Extract the [x, y] coordinate from the center of the cell holding the provided text.  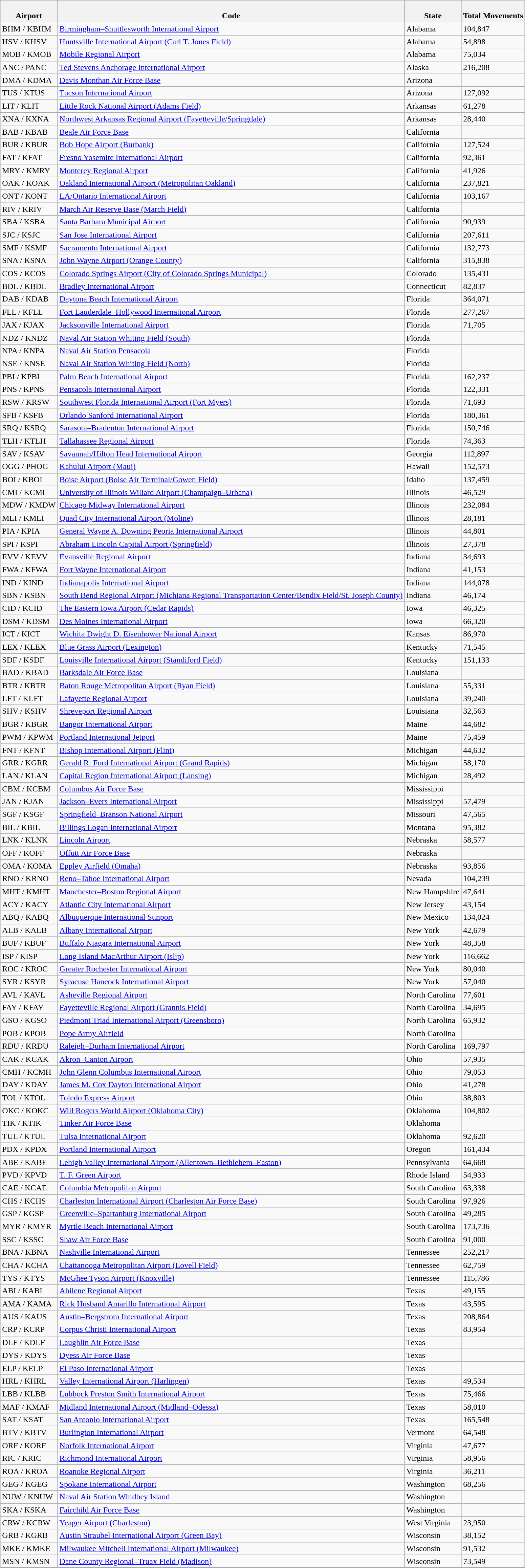
Roanoke Regional Airport [231, 1471]
CMI / KCMI [29, 492]
OFF / KOFF [29, 853]
Daytona Beach International Airport [231, 299]
Naval Air Station Whidbey Island [231, 1497]
March Air Reserve Base (March Field) [231, 209]
DYS / KDYS [29, 1355]
173,736 [493, 1227]
135,431 [493, 273]
41,278 [493, 1085]
Birmingham–Shuttlesworth International Airport [231, 29]
43,154 [493, 904]
McGhee Tyson Airport (Knoxville) [231, 1278]
IND / KIND [29, 582]
T. F. Green Airport [231, 1175]
LA/Ontario International Airport [231, 196]
SNA / KSNA [29, 261]
46,174 [493, 596]
Kansas [433, 634]
Fort Wayne International Airport [231, 569]
Colorado Springs Airport (City of Colorado Springs Municipal) [231, 273]
ABQ / KABQ [29, 917]
132,773 [493, 248]
Connecticut [433, 286]
BNA / KBNA [29, 1252]
GRB / KGRB [29, 1536]
46,529 [493, 492]
Alaska [433, 67]
Lubbock Preston Smith International Airport [231, 1394]
27,378 [493, 544]
91,532 [493, 1548]
122,331 [493, 389]
49,534 [493, 1381]
Vermont [433, 1433]
34,693 [493, 557]
SKA / KSKA [29, 1510]
115,786 [493, 1278]
Des Moines International Airport [231, 621]
MDW / KMDW [29, 505]
104,239 [493, 879]
Wichita Dwight D. Eisenhower National Airport [231, 634]
SHV / KSHV [29, 711]
75,466 [493, 1394]
FNT / KFNT [29, 750]
79,053 [493, 1072]
Buffalo Niagara International Airport [231, 943]
71,693 [493, 402]
44,801 [493, 531]
66,320 [493, 621]
49,285 [493, 1214]
Midland International Airport (Midland–Odessa) [231, 1407]
ACY / KACY [29, 904]
AMA / KAMA [29, 1304]
Barksdale Air Force Base [231, 673]
GSP / KGSP [29, 1214]
61,278 [493, 106]
152,573 [493, 467]
Monterey Regional Airport [231, 170]
Dyess Air Force Base [231, 1355]
127,524 [493, 144]
MAF / KMAF [29, 1407]
SBN / KSBN [29, 596]
DLF / KDLF [29, 1342]
23,950 [493, 1523]
BUR / KBUR [29, 144]
Charleston International Airport (Charleston Air Force Base) [231, 1201]
Louisville International Airport (Standiford Field) [231, 660]
Blue Grass Airport (Lexington) [231, 647]
Valley International Airport (Harlingen) [231, 1381]
COS / KCOS [29, 273]
41,926 [493, 170]
57,935 [493, 1059]
SRQ / KSRQ [29, 428]
161,434 [493, 1149]
Montana [433, 827]
Santa Barbara Municipal Airport [231, 222]
NDZ / KNDZ [29, 338]
237,821 [493, 183]
BDL / KBDL [29, 286]
MSN / KMSN [29, 1561]
216,208 [493, 67]
MKE / KMKE [29, 1548]
MOB / KMOB [29, 54]
ALB / KALB [29, 930]
SAV / KSAV [29, 454]
Chattanooga Metropolitan Airport (Lovell Field) [231, 1265]
Rhode Island [433, 1175]
South Bend Regional Airport (Michiana Regional Transportation Center/Bendix Field/St. Joseph County) [231, 596]
Sacramento International Airport [231, 248]
PBI / KPBI [29, 377]
162,237 [493, 377]
LAN / KLAN [29, 776]
ROC / KROC [29, 969]
Hawaii [433, 467]
95,382 [493, 827]
134,024 [493, 917]
RIV / KRIV [29, 209]
ORF / KORF [29, 1446]
GRR / KGRR [29, 763]
MRY / KMRY [29, 170]
Portland International Jetport [231, 737]
ROA / KROA [29, 1471]
Palm Beach International Airport [231, 377]
Orlando Sanford International Airport [231, 415]
MYR / KMYR [29, 1227]
Beale Air Force Base [231, 132]
Bob Hope Airport (Burbank) [231, 144]
Abilene Regional Airport [231, 1291]
Jackson–Evers International Airport [231, 802]
82,837 [493, 286]
NPA / KNPA [29, 351]
SMF / KSMF [29, 248]
RSW / KRSW [29, 402]
Georgia [433, 454]
ABE / KABE [29, 1162]
77,601 [493, 994]
46,325 [493, 608]
TYS / KTYS [29, 1278]
208,864 [493, 1317]
John Wayne Airport (Orange County) [231, 261]
Tulsa International Airport [231, 1136]
TIK / KTIK [29, 1123]
Offutt Air Force Base [231, 853]
58,010 [493, 1407]
CHA / KCHA [29, 1265]
BGR / KBGR [29, 724]
TUS / KTUS [29, 93]
AUS / KAUS [29, 1317]
GEG / KGEG [29, 1484]
Eppley Airfield (Omaha) [231, 866]
General Wayne A. Downing Peoria International Airport [231, 531]
28,181 [493, 518]
EVV / KEVV [29, 557]
Pennsylvania [433, 1162]
Little Rock National Airport (Adams Field) [231, 106]
Pensacola International Airport [231, 389]
28,492 [493, 776]
277,267 [493, 312]
Greater Rochester International Airport [231, 969]
38,803 [493, 1098]
NSE / KNSE [29, 363]
OKC / KOKC [29, 1111]
SDF / KSDF [29, 660]
364,071 [493, 299]
Austin–Bergstrom International Airport [231, 1317]
Fayetteville Regional Airport (Grannis Field) [231, 1008]
47,565 [493, 814]
38,152 [493, 1536]
HSV / KHSV [29, 42]
180,361 [493, 415]
Colorado [433, 273]
55,331 [493, 686]
Austin Straubel International Airport (Green Bay) [231, 1536]
ISP / KISP [29, 956]
75,459 [493, 737]
SAT / KSAT [29, 1420]
Idaho [433, 479]
103,167 [493, 196]
LBB / KLBB [29, 1394]
Capital Region International Airport (Lansing) [231, 776]
Portland International Airport [231, 1149]
PWM / KPWM [29, 737]
OAK / KOAK [29, 183]
Sarasota–Bradenton International Airport [231, 428]
RNO / KRNO [29, 879]
65,932 [493, 1021]
Oregon [433, 1149]
Manchester–Boston Regional Airport [231, 892]
CID / KCID [29, 608]
28,440 [493, 119]
71,545 [493, 647]
47,641 [493, 892]
Davis Monthan Air Force Base [231, 80]
SBA / KSBA [29, 222]
Reno–Tahoe International Airport [231, 879]
48,358 [493, 943]
DAB / KDAB [29, 299]
LNK / KLNK [29, 840]
El Paso International Airport [231, 1368]
Boise Airport (Boise Air Terminal/Gowen Field) [231, 479]
JAN / KJAN [29, 802]
RDU / KRDU [29, 1046]
Kahului Airport (Maui) [231, 467]
Columbia Metropolitan Airport [231, 1188]
207,611 [493, 235]
TLH / KTLH [29, 441]
39,240 [493, 698]
SGF / KSGF [29, 814]
64,548 [493, 1433]
NUW / KNUW [29, 1497]
San Jose International Airport [231, 235]
Norfolk International Airport [231, 1446]
Albuquerque International Sunport [231, 917]
CBM / KCBM [29, 789]
ANC / PANC [29, 67]
104,802 [493, 1111]
ICT / KICT [29, 634]
MLI / KMLI [29, 518]
State [433, 12]
Rick Husband Amarillo International Airport [231, 1304]
58,170 [493, 763]
LFT / KLFT [29, 698]
97,926 [493, 1201]
Yeager Airport (Charleston) [231, 1523]
116,662 [493, 956]
47,677 [493, 1446]
Lehigh Valley International Airport (Allentown–Bethlehem–Easton) [231, 1162]
Indianapolis International Airport [231, 582]
232,084 [493, 505]
49,155 [493, 1291]
DAY / KDAY [29, 1085]
165,548 [493, 1420]
90,939 [493, 222]
New Jersey [433, 904]
144,078 [493, 582]
Shreveport Regional Airport [231, 711]
DMA / KDMA [29, 80]
Spokane International Airport [231, 1484]
BOI / KBOI [29, 479]
San Antonio International Airport [231, 1420]
BHM / KBHM [29, 29]
104,847 [493, 29]
54,933 [493, 1175]
80,040 [493, 969]
Myrtle Beach International Airport [231, 1227]
Corpus Christi International Airport [231, 1329]
169,797 [493, 1046]
54,898 [493, 42]
64,668 [493, 1162]
University of Illinois Willard Airport (Champaign–Urbana) [231, 492]
Akron–Canton Airport [231, 1059]
137,459 [493, 479]
Southwest Florida International Airport (Fort Myers) [231, 402]
XNA / KXNA [29, 119]
Atlantic City International Airport [231, 904]
JAX / KJAX [29, 325]
SJC / KSJC [29, 235]
Fairchild Air Force Base [231, 1510]
Naval Air Station Whiting Field (North) [231, 363]
PNS / KPNS [29, 389]
Mobile Regional Airport [231, 54]
FLL / KFLL [29, 312]
Bishop International Airport (Flint) [231, 750]
LEX / KLEX [29, 647]
Missouri [433, 814]
OGG / PHOG [29, 467]
SPI / KSPI [29, 544]
92,361 [493, 157]
Toledo Express Airport [231, 1098]
75,034 [493, 54]
BTR / KBTR [29, 686]
New Hampshire [433, 892]
Baton Rouge Metropolitan Airport (Ryan Field) [231, 686]
CAK / KCAK [29, 1059]
POB / KPOB [29, 1033]
Nashville International Airport [231, 1252]
315,838 [493, 261]
Northwest Arkansas Regional Airport (Fayetteville/Springdale) [231, 119]
Will Rogers World Airport (Oklahoma City) [231, 1111]
83,954 [493, 1329]
PDX / KPDX [29, 1149]
Tinker Air Force Base [231, 1123]
CRP / KCRP [29, 1329]
West Virginia [433, 1523]
Pope Army Airfield [231, 1033]
Bangor International Airport [231, 724]
RIC / KRIC [29, 1458]
FAT / KFAT [29, 157]
71,705 [493, 325]
252,217 [493, 1252]
Billings Logan International Airport [231, 827]
ABI / KABI [29, 1291]
CMH / KCMH [29, 1072]
74,363 [493, 441]
34,695 [493, 1008]
151,133 [493, 660]
Evansville Regional Airport [231, 557]
Tallahassee Regional Airport [231, 441]
Asheville Regional Airport [231, 994]
FAY / KFAY [29, 1008]
Code [231, 12]
GSO / KGSO [29, 1021]
63,338 [493, 1188]
Jacksonville International Airport [231, 325]
Piedmont Triad International Airport (Greensboro) [231, 1021]
HRL / KHRL [29, 1381]
BIL / KBIL [29, 827]
CRW / KCRW [29, 1523]
Springfield–Branson National Airport [231, 814]
ONT / KONT [29, 196]
73,549 [493, 1561]
32,563 [493, 711]
92,620 [493, 1136]
Richmond International Airport [231, 1458]
Huntsville International Airport (Carl T. Jones Field) [231, 42]
Quad City International Airport (Moline) [231, 518]
LIT / KLIT [29, 106]
ELP / KELP [29, 1368]
AVL / KAVL [29, 994]
Tucson International Airport [231, 93]
Oakland International Airport (Metropolitan Oakland) [231, 183]
91,000 [493, 1239]
Abraham Lincoln Capital Airport (Springfield) [231, 544]
127,092 [493, 93]
112,897 [493, 454]
Columbus Air Force Base [231, 789]
CAE / KCAE [29, 1188]
57,040 [493, 982]
Syracuse Hancock International Airport [231, 982]
PIA / KPIA [29, 531]
44,682 [493, 724]
58,577 [493, 840]
Raleigh–Durham International Airport [231, 1046]
36,211 [493, 1471]
57,479 [493, 802]
Greenville–Spartanburg International Airport [231, 1214]
Total Movements [493, 12]
Lincoln Airport [231, 840]
SSC / KSSC [29, 1239]
Gerald R. Ford International Airport (Grand Rapids) [231, 763]
Naval Air Station Whiting Field (South) [231, 338]
TOL / KTOL [29, 1098]
68,256 [493, 1484]
Naval Air Station Pensacola [231, 351]
42,679 [493, 930]
Fresno Yosemite International Airport [231, 157]
Laughlin Air Force Base [231, 1342]
SYR / KSYR [29, 982]
Shaw Air Force Base [231, 1239]
BUF / KBUF [29, 943]
TUL / KTUL [29, 1136]
OMA / KOMA [29, 866]
Dane County Regional–Truax Field (Madison) [231, 1561]
Long Island MacArthur Airport (Islip) [231, 956]
Bradley International Airport [231, 286]
John Glenn Columbus International Airport [231, 1072]
SFB / KSFB [29, 415]
BAD / KBAD [29, 673]
James M. Cox Dayton International Airport [231, 1085]
MHT / KMHT [29, 892]
PVD / KPVD [29, 1175]
93,856 [493, 866]
Albany International Airport [231, 930]
44,632 [493, 750]
Fort Lauderdale–Hollywood International Airport [231, 312]
Savannah/Hilton Head International Airport [231, 454]
Burlington International Airport [231, 1433]
The Eastern Iowa Airport (Cedar Rapids) [231, 608]
Ted Stevens Anchorage International Airport [231, 67]
Milwaukee Mitchell International Airport (Milwaukee) [231, 1548]
Nevada [433, 879]
58,956 [493, 1458]
CHS / KCHS [29, 1201]
New Mexico [433, 917]
41,153 [493, 569]
DSM / KDSM [29, 621]
150,746 [493, 428]
BTV / KBTV [29, 1433]
43,595 [493, 1304]
Chicago Midway International Airport [231, 505]
Airport [29, 12]
86,970 [493, 634]
62,759 [493, 1265]
BAB / KBAB [29, 132]
Lafayette Regional Airport [231, 698]
FWA / KFWA [29, 569]
